Extract the [X, Y] coordinate from the center of the cell holding the provided text.  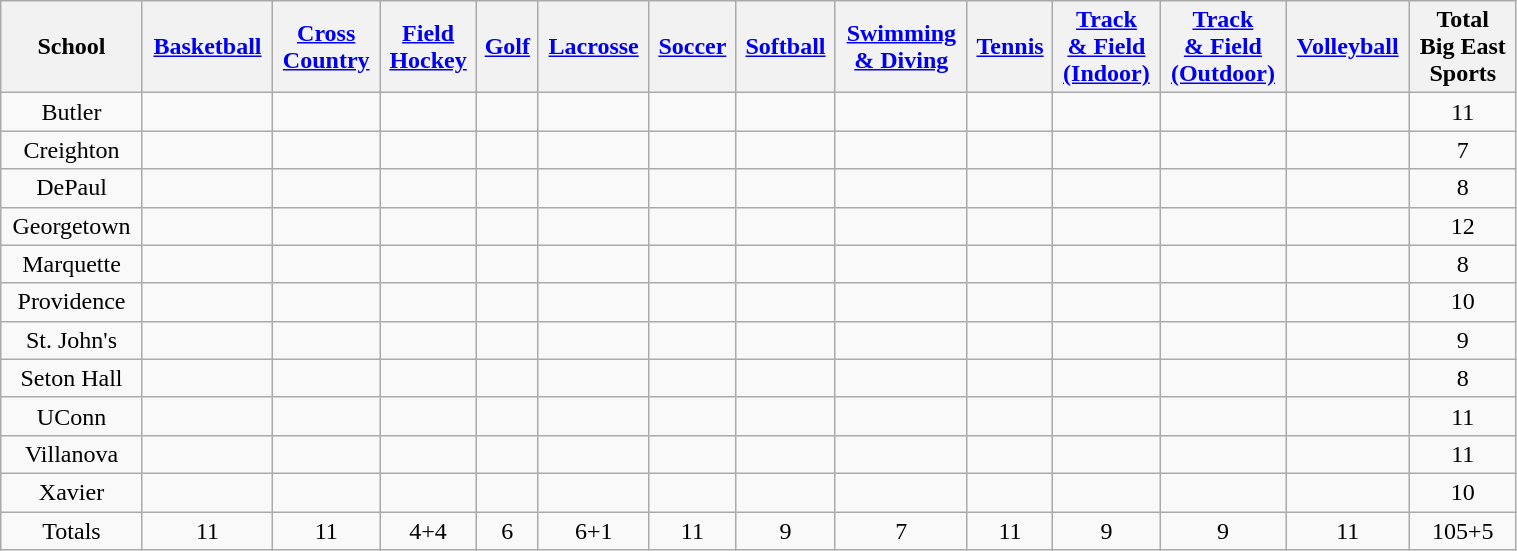
Track& Field(Outdoor) [1223, 47]
Golf [507, 47]
Marquette [72, 264]
Butler [72, 112]
Georgetown [72, 226]
School [72, 47]
Providence [72, 302]
St. John's [72, 340]
CrossCountry [326, 47]
12 [1463, 226]
Totals [72, 531]
Lacrosse [594, 47]
TotalBig EastSports [1463, 47]
Basketball [207, 47]
6 [507, 531]
Track& Field(Indoor) [1106, 47]
UConn [72, 416]
Tennis [1010, 47]
Xavier [72, 492]
Soccer [692, 47]
Softball [786, 47]
Seton Hall [72, 378]
Creighton [72, 150]
4+4 [428, 531]
Swimming& Diving [901, 47]
DePaul [72, 188]
FieldHockey [428, 47]
Volleyball [1348, 47]
105+5 [1463, 531]
Villanova [72, 454]
6+1 [594, 531]
